Find where the given text appears and provide that cell's center as (x, y) coordinate. 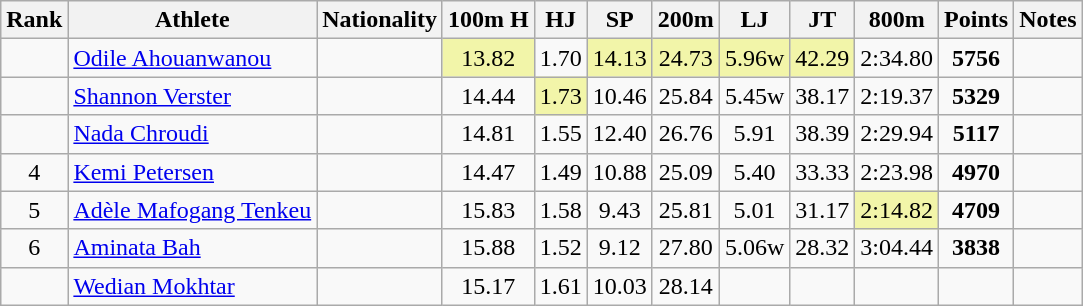
200m (686, 20)
Rank (34, 20)
33.33 (822, 172)
15.83 (488, 210)
28.32 (822, 248)
26.76 (686, 134)
9.12 (620, 248)
5.01 (754, 210)
5.40 (754, 172)
25.09 (686, 172)
5117 (976, 134)
1.61 (560, 286)
9.43 (620, 210)
42.29 (822, 58)
14.13 (620, 58)
1.73 (560, 96)
Odile Ahouanwanou (192, 58)
15.17 (488, 286)
Aminata Bah (192, 248)
27.80 (686, 248)
38.17 (822, 96)
Athlete (192, 20)
31.17 (822, 210)
100m H (488, 20)
2:29.94 (897, 134)
13.82 (488, 58)
2:34.80 (897, 58)
1.52 (560, 248)
4970 (976, 172)
3838 (976, 248)
4709 (976, 210)
1.55 (560, 134)
5.45w (754, 96)
2:14.82 (897, 210)
14.44 (488, 96)
38.39 (822, 134)
800m (897, 20)
Points (976, 20)
5 (34, 210)
Adèle Mafogang Tenkeu (192, 210)
Notes (1048, 20)
12.40 (620, 134)
28.14 (686, 286)
Wedian Mokhtar (192, 286)
HJ (560, 20)
6 (34, 248)
14.81 (488, 134)
5.06w (754, 248)
10.88 (620, 172)
10.03 (620, 286)
24.73 (686, 58)
14.47 (488, 172)
Shannon Verster (192, 96)
1.49 (560, 172)
Nationality (380, 20)
4 (34, 172)
2:23.98 (897, 172)
JT (822, 20)
1.70 (560, 58)
25.84 (686, 96)
Kemi Petersen (192, 172)
5.96w (754, 58)
LJ (754, 20)
5756 (976, 58)
5.91 (754, 134)
1.58 (560, 210)
Nada Chroudi (192, 134)
SP (620, 20)
10.46 (620, 96)
2:19.37 (897, 96)
15.88 (488, 248)
3:04.44 (897, 248)
25.81 (686, 210)
5329 (976, 96)
